Return [X, Y] of the center of cell containing provided text 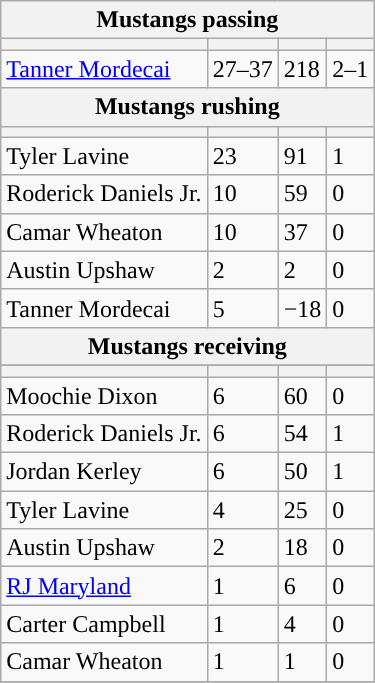
60 [302, 395]
2–1 [350, 69]
18 [302, 548]
RJ Maryland [104, 586]
Mustangs receiving [188, 346]
91 [302, 156]
218 [302, 69]
59 [302, 194]
23 [242, 156]
Mustangs passing [188, 20]
Carter Campbell [104, 624]
Moochie Dixon [104, 395]
Jordan Kerley [104, 472]
27–37 [242, 69]
50 [302, 472]
37 [302, 232]
54 [302, 434]
−18 [302, 308]
5 [242, 308]
Mustangs rushing [188, 107]
25 [302, 510]
